From the cell containing the given text, extract its center point as (x, y) coordinate. 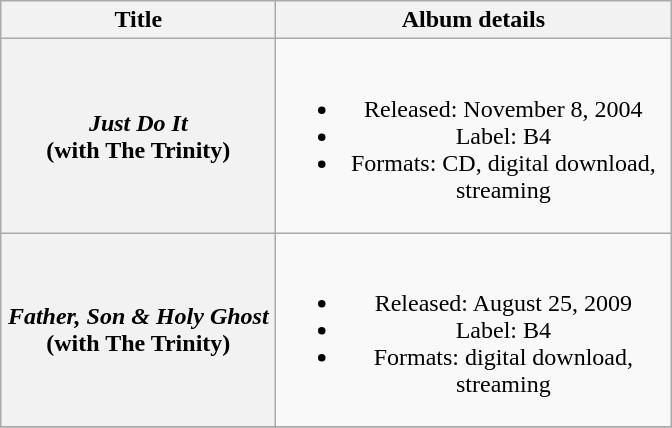
Title (138, 20)
Released: November 8, 2004Label: B4Formats: CD, digital download, streaming (474, 136)
Released: August 25, 2009Label: B4Formats: digital download, streaming (474, 330)
Father, Son & Holy Ghost(with The Trinity) (138, 330)
Just Do It(with The Trinity) (138, 136)
Album details (474, 20)
